Capture the cell that displays the provided text and extract its (x, y) central coordinate. 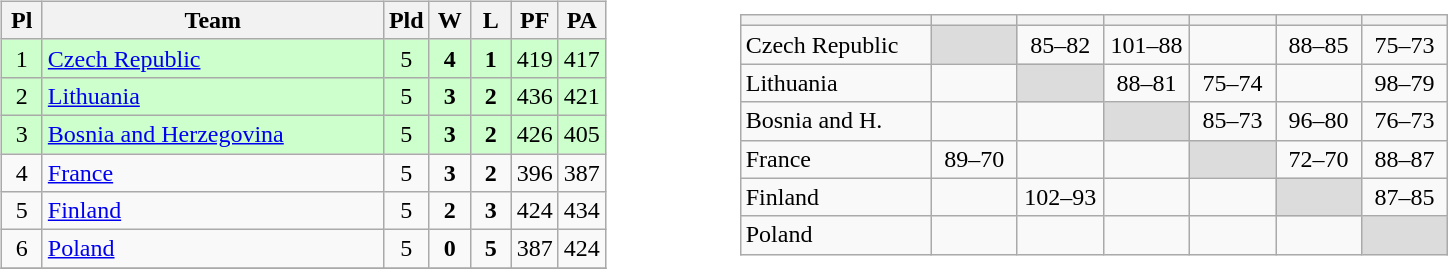
88–87 (1405, 159)
0 (450, 249)
419 (534, 58)
405 (582, 134)
88–81 (1146, 83)
87–85 (1405, 197)
436 (534, 96)
W (450, 20)
396 (534, 173)
L (490, 20)
421 (582, 96)
72–70 (1319, 159)
101–88 (1146, 45)
434 (582, 211)
85–82 (1060, 45)
98–79 (1405, 83)
Pl (22, 20)
Bosnia and H. (836, 121)
PA (582, 20)
89–70 (974, 159)
417 (582, 58)
75–74 (1232, 83)
Team (212, 20)
PF (534, 20)
Pld (406, 20)
426 (534, 134)
76–73 (1405, 121)
Bosnia and Herzegovina (212, 134)
6 (22, 249)
88–85 (1319, 45)
75–73 (1405, 45)
85–73 (1232, 121)
96–80 (1319, 121)
102–93 (1060, 197)
